Determine the (X, Y) coordinate at the center of the cell enclosing the given text.  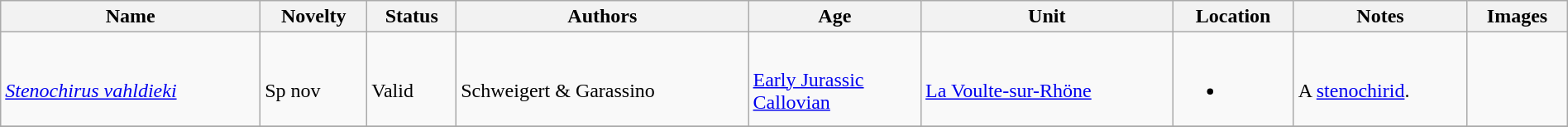
Unit (1047, 17)
Stenochirus vahldieki (131, 80)
Sp nov (314, 80)
Status (412, 17)
Notes (1380, 17)
A stenochirid. (1380, 80)
Name (131, 17)
Schweigert & Garassino (602, 80)
Images (1517, 17)
Valid (412, 80)
Early JurassicCallovian (835, 80)
Age (835, 17)
Authors (602, 17)
La Voulte-sur-Rhöne (1047, 80)
Novelty (314, 17)
Location (1233, 17)
